For the text-containing cell, return its midpoint in (x, y) coordinate format. 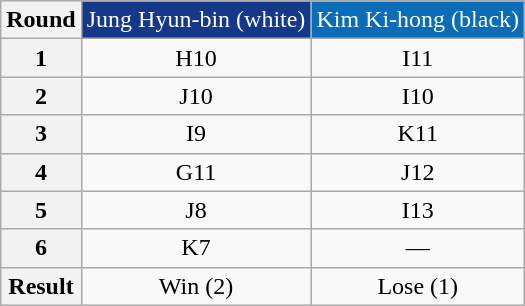
I11 (418, 58)
Kim Ki-hong (black) (418, 20)
Round (41, 20)
J12 (418, 172)
1 (41, 58)
K11 (418, 134)
I13 (418, 210)
H10 (196, 58)
6 (41, 248)
Win (2) (196, 286)
Lose (1) (418, 286)
I10 (418, 96)
Jung Hyun-bin (white) (196, 20)
Result (41, 286)
5 (41, 210)
J8 (196, 210)
K7 (196, 248)
G11 (196, 172)
4 (41, 172)
I9 (196, 134)
J10 (196, 96)
— (418, 248)
3 (41, 134)
2 (41, 96)
